Identify which cell holds the provided text, then report its [x, y] central coordinate. 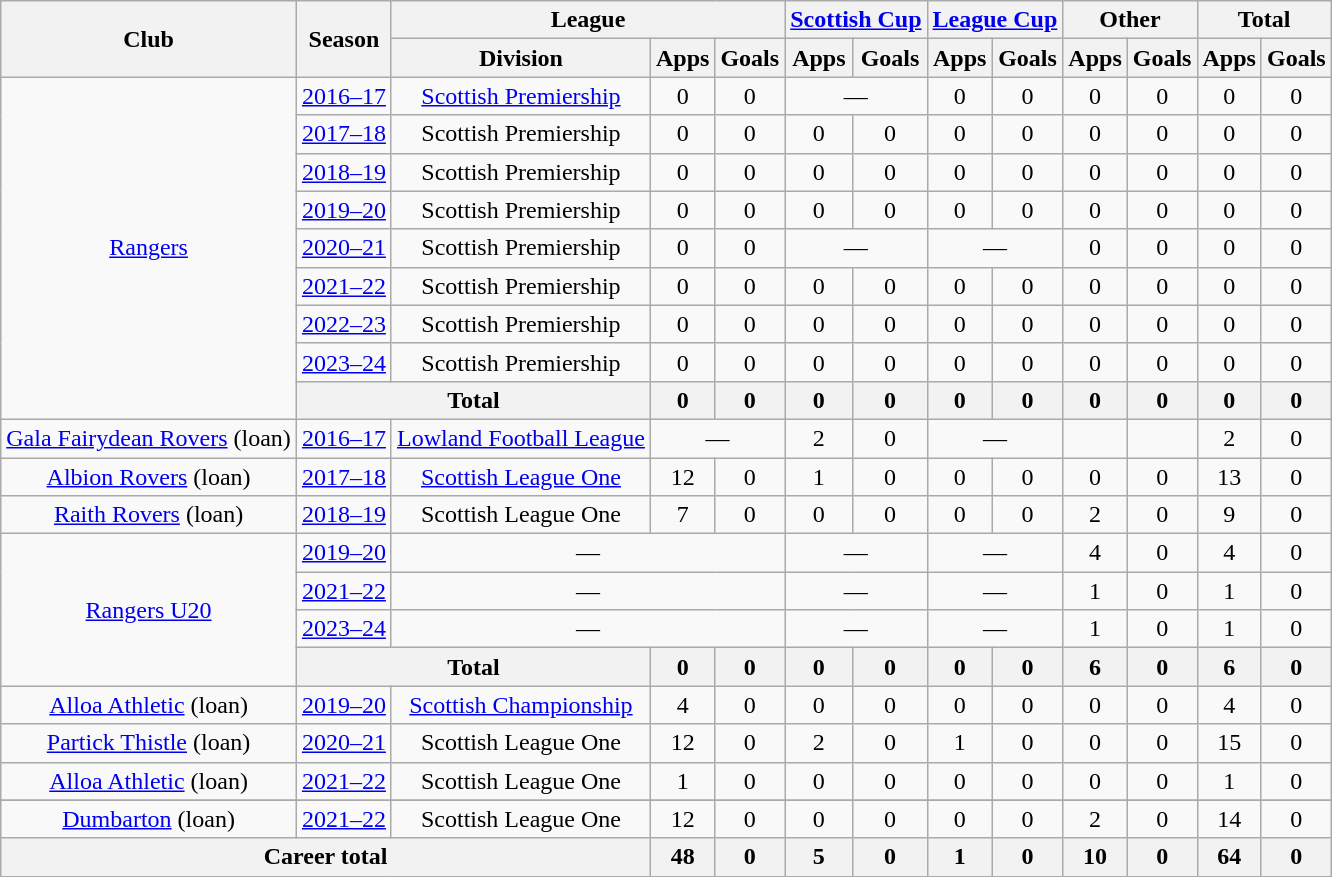
15 [1229, 743]
Raith Rovers (loan) [149, 515]
Rangers U20 [149, 610]
10 [1095, 857]
Scottish Championship [520, 705]
Albion Rovers (loan) [149, 477]
League [588, 20]
Season [344, 39]
Scottish Cup [856, 20]
Lowland Football League [520, 438]
14 [1229, 819]
13 [1229, 477]
Club [149, 39]
5 [819, 857]
7 [682, 515]
Dumbarton (loan) [149, 819]
2022–23 [344, 324]
Rangers [149, 248]
64 [1229, 857]
League Cup [995, 20]
Career total [326, 857]
Other [1130, 20]
Division [520, 58]
48 [682, 857]
Partick Thistle (loan) [149, 743]
9 [1229, 515]
Gala Fairydean Rovers (loan) [149, 438]
